Detect which cell encompasses the target text, then output its (x, y) center coordinate. 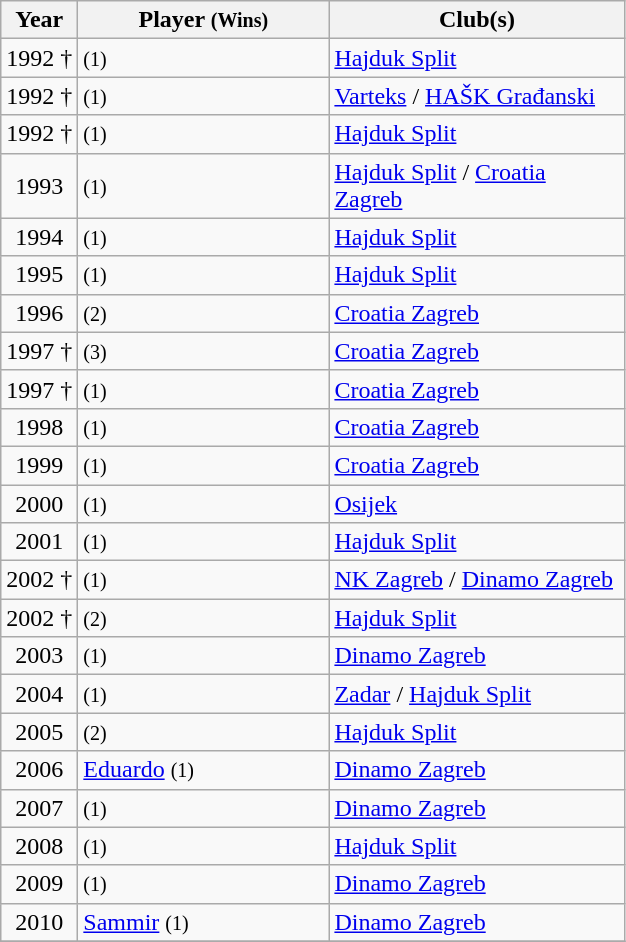
2005 (40, 732)
Sammir (1) (204, 922)
2007 (40, 808)
Club(s) (477, 20)
2000 (40, 503)
1994 (40, 237)
NK Zagreb / Dinamo Zagreb (477, 580)
Varteks / HAŠK Građanski (477, 96)
Osijek (477, 503)
2006 (40, 770)
2008 (40, 846)
Hajduk Split / Croatia Zagreb (477, 186)
1996 (40, 313)
2003 (40, 656)
Zadar / Hajduk Split (477, 694)
1995 (40, 275)
(3) (204, 351)
1999 (40, 465)
1998 (40, 427)
2001 (40, 542)
2004 (40, 694)
2009 (40, 884)
2010 (40, 922)
Player (Wins) (204, 20)
Eduardo (1) (204, 770)
1993 (40, 186)
Year (40, 20)
